Scan for the cell matching the given text and deliver its [X, Y] coordinate at center. 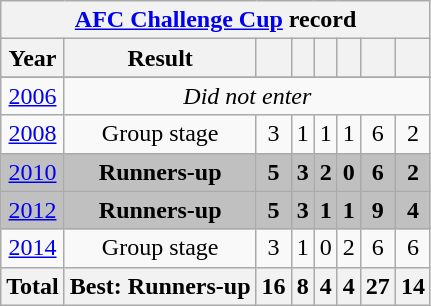
2012 [33, 210]
2014 [33, 248]
14 [412, 286]
8 [302, 286]
Year [33, 58]
Best: Runners-up [160, 286]
AFC Challenge Cup record [216, 20]
2006 [33, 96]
2008 [33, 134]
27 [378, 286]
Result [160, 58]
2010 [33, 172]
Did not enter [247, 96]
16 [274, 286]
9 [378, 210]
Total [33, 286]
